Find where the given text appears and provide that cell's center as [X, Y] coordinate. 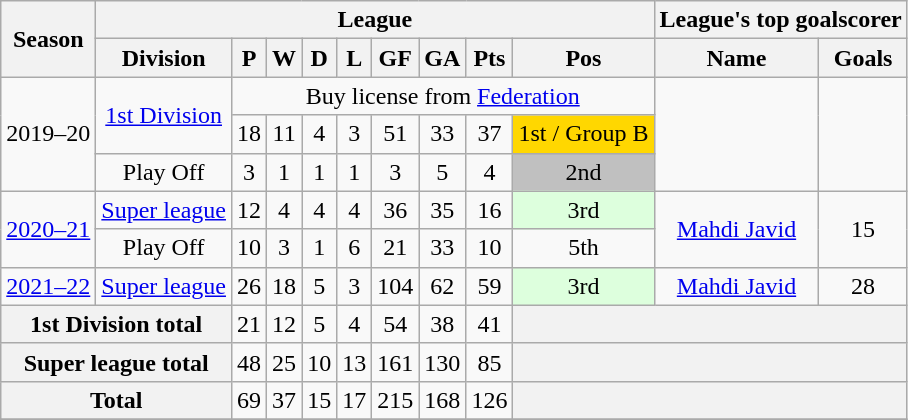
Name [736, 58]
Pts [490, 58]
161 [396, 362]
41 [490, 324]
13 [354, 362]
215 [396, 400]
2019–20 [48, 134]
League [375, 20]
Super league total [116, 362]
Season [48, 39]
League's top goalscorer [780, 20]
25 [284, 362]
Division [164, 58]
26 [248, 286]
16 [490, 210]
168 [442, 400]
51 [396, 134]
GF [396, 58]
28 [863, 286]
62 [442, 286]
104 [396, 286]
1st Division [164, 115]
Total [116, 400]
2020–21 [48, 229]
1st / Group B [584, 134]
2nd [584, 172]
130 [442, 362]
W [284, 58]
17 [354, 400]
48 [248, 362]
11 [284, 134]
38 [442, 324]
85 [490, 362]
1st Division total [116, 324]
5th [584, 248]
Pos [584, 58]
GA [442, 58]
Goals [863, 58]
6 [354, 248]
P [248, 58]
54 [396, 324]
35 [442, 210]
126 [490, 400]
D [320, 58]
2021–22 [48, 286]
69 [248, 400]
L [354, 58]
36 [396, 210]
Buy license from Federation [442, 96]
59 [490, 286]
